Capture the cell that displays the provided text and extract its [x, y] central coordinate. 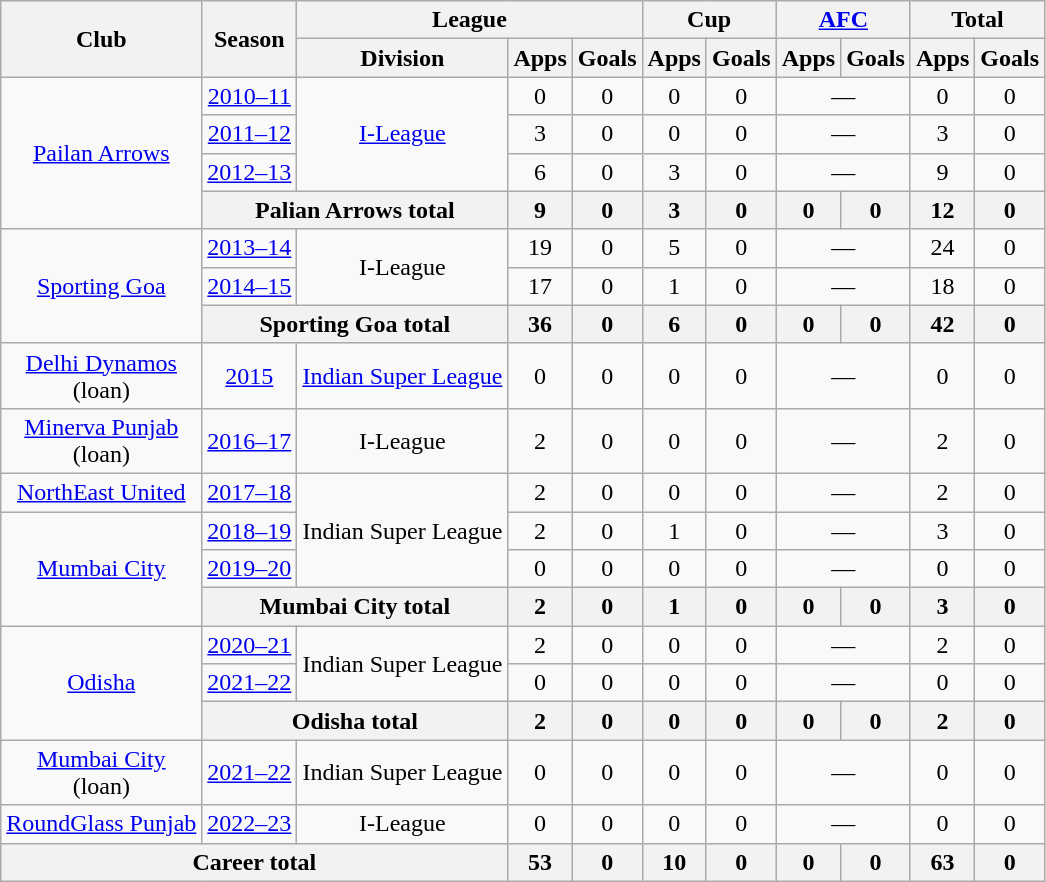
2010–11 [250, 96]
17 [540, 286]
2022–23 [250, 824]
2017–18 [250, 492]
42 [942, 324]
2014–15 [250, 286]
12 [942, 210]
24 [942, 248]
2016–17 [250, 440]
RoundGlass Punjab [102, 824]
Division [402, 58]
Mumbai City [102, 569]
Minerva Punjab (loan) [102, 440]
2011–12 [250, 134]
Delhi Dynamos (loan) [102, 376]
Career total [254, 862]
Cup [709, 20]
5 [674, 248]
Odisha total [355, 721]
2012–13 [250, 172]
63 [942, 862]
Palian Arrows total [355, 210]
Mumbai City (loan) [102, 772]
2019–20 [250, 569]
Club [102, 39]
2020–21 [250, 645]
Season [250, 39]
AFC [843, 20]
36 [540, 324]
53 [540, 862]
Sporting Goa [102, 286]
2018–19 [250, 531]
18 [942, 286]
Sporting Goa total [355, 324]
Mumbai City total [355, 607]
Total [977, 20]
10 [674, 862]
2015 [250, 376]
NorthEast United [102, 492]
Odisha [102, 683]
2013–14 [250, 248]
19 [540, 248]
League [470, 20]
Pailan Arrows [102, 153]
